Capture the cell that displays the provided text and extract its [x, y] central coordinate. 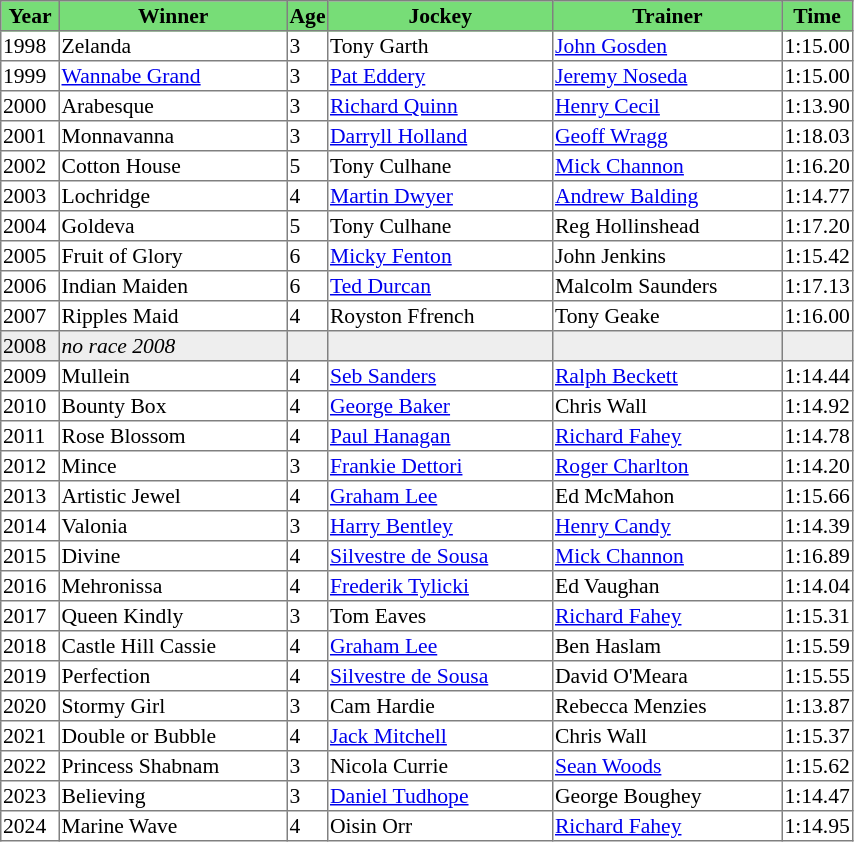
George Boughey [668, 796]
Age [307, 16]
Marine Wave [173, 826]
Trainer [668, 16]
1:18.03 [817, 136]
Paul Hanagan [440, 436]
1:17.20 [817, 226]
Jack Mitchell [440, 736]
2016 [30, 586]
Tony Garth [440, 46]
2024 [30, 826]
1:16.89 [817, 556]
Frankie Dettori [440, 466]
Roger Charlton [668, 466]
2009 [30, 376]
2005 [30, 256]
Ralph Beckett [668, 376]
Seb Sanders [440, 376]
1999 [30, 76]
1:13.87 [817, 706]
1:15.66 [817, 496]
Mullein [173, 376]
Richard Quinn [440, 106]
Divine [173, 556]
Queen Kindly [173, 616]
Pat Eddery [440, 76]
1:16.00 [817, 316]
Rose Blossom [173, 436]
Winner [173, 16]
Princess Shabnam [173, 766]
1:17.13 [817, 286]
2021 [30, 736]
Double or Bubble [173, 736]
John Jenkins [668, 256]
Mince [173, 466]
1:14.77 [817, 196]
2014 [30, 526]
2015 [30, 556]
2003 [30, 196]
1:15.59 [817, 646]
Rebecca Menzies [668, 706]
1:16.20 [817, 166]
Lochridge [173, 196]
1:13.90 [817, 106]
Micky Fenton [440, 256]
Frederik Tylicki [440, 586]
Ben Haslam [668, 646]
Henry Cecil [668, 106]
Arabesque [173, 106]
2006 [30, 286]
2013 [30, 496]
2018 [30, 646]
Stormy Girl [173, 706]
Darryll Holland [440, 136]
1:14.47 [817, 796]
1:14.92 [817, 406]
Daniel Tudhope [440, 796]
2020 [30, 706]
Castle Hill Cassie [173, 646]
1:14.95 [817, 826]
2004 [30, 226]
Royston Ffrench [440, 316]
Andrew Balding [668, 196]
2019 [30, 676]
2022 [30, 766]
Mehronissa [173, 586]
Martin Dwyer [440, 196]
2010 [30, 406]
Jockey [440, 16]
Harry Bentley [440, 526]
Tony Geake [668, 316]
Ted Durcan [440, 286]
Bounty Box [173, 406]
Ed Vaughan [668, 586]
Ripples Maid [173, 316]
Year [30, 16]
Nicola Currie [440, 766]
1998 [30, 46]
George Baker [440, 406]
Zelanda [173, 46]
1:14.78 [817, 436]
David O'Meara [668, 676]
1:14.39 [817, 526]
2001 [30, 136]
Fruit of Glory [173, 256]
Tom Eaves [440, 616]
Indian Maiden [173, 286]
2008 [30, 346]
Henry Candy [668, 526]
Time [817, 16]
Reg Hollinshead [668, 226]
1:15.55 [817, 676]
2012 [30, 466]
1:14.20 [817, 466]
2023 [30, 796]
Monnavanna [173, 136]
Malcolm Saunders [668, 286]
Cam Hardie [440, 706]
Sean Woods [668, 766]
Jeremy Noseda [668, 76]
Geoff Wragg [668, 136]
1:15.31 [817, 616]
2017 [30, 616]
Cotton House [173, 166]
1:15.37 [817, 736]
1:14.04 [817, 586]
Ed McMahon [668, 496]
Artistic Jewel [173, 496]
2011 [30, 436]
1:14.44 [817, 376]
Wannabe Grand [173, 76]
Oisin Orr [440, 826]
1:15.62 [817, 766]
2000 [30, 106]
1:15.42 [817, 256]
2007 [30, 316]
no race 2008 [173, 346]
Valonia [173, 526]
Goldeva [173, 226]
Perfection [173, 676]
Believing [173, 796]
John Gosden [668, 46]
2002 [30, 166]
